Detect which cell encompasses the target text, then output its (X, Y) center coordinate. 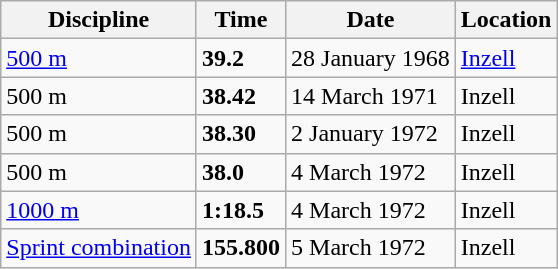
28 January 1968 (371, 58)
14 March 1971 (371, 96)
Sprint combination (99, 248)
39.2 (240, 58)
Time (240, 20)
2 January 1972 (371, 134)
Location (506, 20)
1000 m (99, 210)
Discipline (99, 20)
38.0 (240, 172)
1:18.5 (240, 210)
155.800 (240, 248)
5 March 1972 (371, 248)
Date (371, 20)
38.30 (240, 134)
38.42 (240, 96)
